Identify which cell holds the provided text, then report its (x, y) central coordinate. 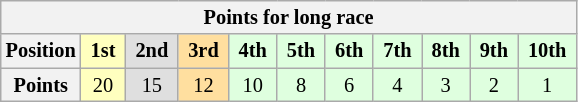
7th (397, 51)
6 (349, 85)
2 (494, 85)
20 (104, 85)
10th (547, 51)
2nd (152, 51)
Position (41, 51)
3 (446, 85)
Points for long race (289, 17)
1st (104, 51)
15 (152, 85)
9th (494, 51)
5th (301, 51)
10 (253, 85)
4 (397, 85)
1 (547, 85)
6th (349, 51)
Points (41, 85)
12 (203, 85)
4th (253, 51)
8th (446, 51)
3rd (203, 51)
8 (301, 85)
